Pinpoint the cell where the given text exists, returning its [x, y] midpoint coordinate. 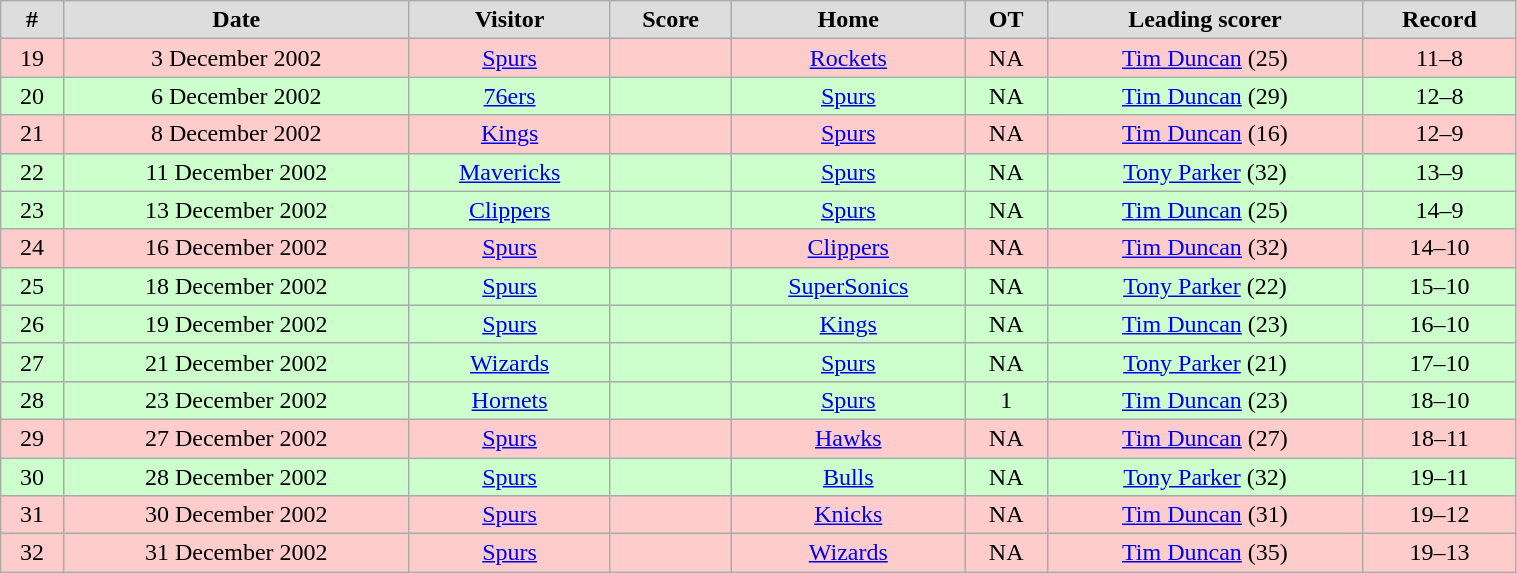
16 December 2002 [236, 248]
25 [32, 286]
SuperSonics [848, 286]
23 [32, 210]
28 December 2002 [236, 477]
12–9 [1440, 134]
76ers [510, 96]
OT [1006, 20]
18–11 [1440, 438]
15–10 [1440, 286]
29 [32, 438]
Tony Parker (21) [1205, 362]
21 December 2002 [236, 362]
8 December 2002 [236, 134]
Knicks [848, 515]
# [32, 20]
Rockets [848, 58]
Score [670, 20]
24 [32, 248]
31 December 2002 [236, 553]
22 [32, 172]
31 [32, 515]
Bulls [848, 477]
23 December 2002 [236, 400]
Date [236, 20]
Hornets [510, 400]
18–10 [1440, 400]
13–9 [1440, 172]
Tim Duncan (27) [1205, 438]
14–10 [1440, 248]
30 [32, 477]
Tim Duncan (31) [1205, 515]
13 December 2002 [236, 210]
27 December 2002 [236, 438]
19 December 2002 [236, 324]
Record [1440, 20]
16–10 [1440, 324]
Tim Duncan (35) [1205, 553]
27 [32, 362]
Hawks [848, 438]
19–11 [1440, 477]
20 [32, 96]
11 December 2002 [236, 172]
Visitor [510, 20]
30 December 2002 [236, 515]
Tim Duncan (29) [1205, 96]
19–13 [1440, 553]
19–12 [1440, 515]
18 December 2002 [236, 286]
6 December 2002 [236, 96]
19 [32, 58]
1 [1006, 400]
Tim Duncan (32) [1205, 248]
Leading scorer [1205, 20]
Mavericks [510, 172]
11–8 [1440, 58]
28 [32, 400]
Tony Parker (22) [1205, 286]
3 December 2002 [236, 58]
12–8 [1440, 96]
17–10 [1440, 362]
Tim Duncan (16) [1205, 134]
Home [848, 20]
21 [32, 134]
26 [32, 324]
32 [32, 553]
14–9 [1440, 210]
